Identify which cell holds the provided text, then report its [X, Y] central coordinate. 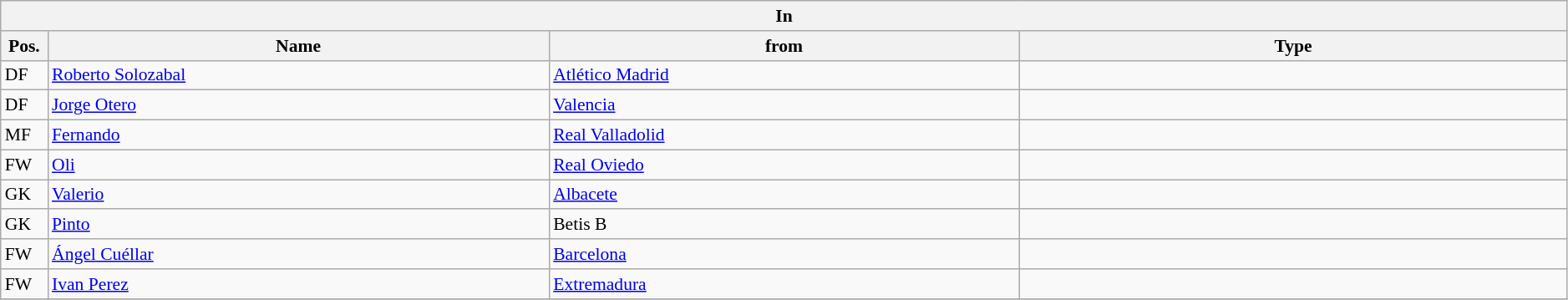
Roberto Solozabal [298, 75]
Oli [298, 165]
Atlético Madrid [784, 75]
from [784, 46]
Jorge Otero [298, 105]
Betis B [784, 225]
Valerio [298, 195]
Ivan Perez [298, 284]
Real Oviedo [784, 165]
Valencia [784, 105]
Extremadura [784, 284]
Real Valladolid [784, 135]
Name [298, 46]
Type [1293, 46]
Barcelona [784, 254]
Ángel Cuéllar [298, 254]
Pinto [298, 225]
MF [24, 135]
In [784, 16]
Albacete [784, 195]
Pos. [24, 46]
Fernando [298, 135]
